Scan for the cell matching the given text and deliver its [X, Y] coordinate at center. 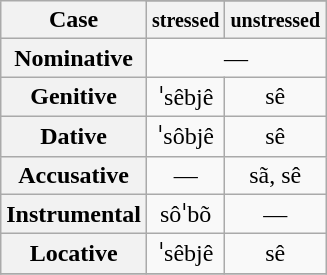
stressed [185, 20]
Accusative [74, 175]
Dative [74, 136]
Instrumental [74, 214]
unstressed [276, 20]
Case [74, 20]
Genitive [74, 97]
Locative [74, 254]
sã, sê [276, 175]
ˈsôbjê [185, 136]
Nominative [74, 58]
sôˈbõ [185, 214]
